Detect which cell encompasses the target text, then output its [X, Y] center coordinate. 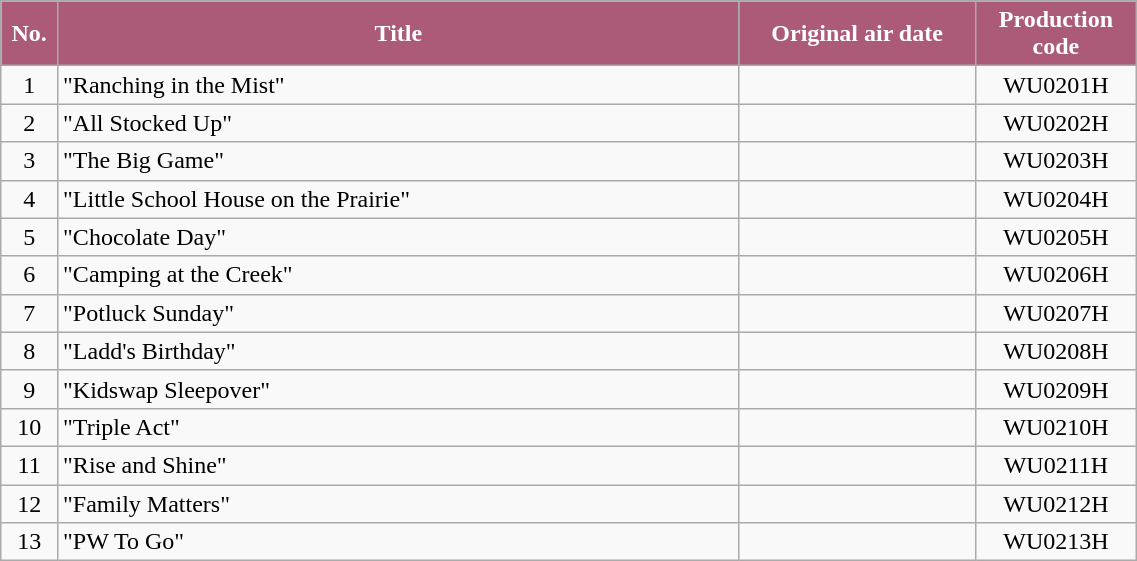
"Triple Act" [399, 427]
10 [30, 427]
6 [30, 275]
WU0204H [1056, 199]
9 [30, 389]
4 [30, 199]
WU0211H [1056, 465]
3 [30, 161]
Original air date [857, 34]
"Camping at the Creek" [399, 275]
WU0207H [1056, 313]
WU0210H [1056, 427]
2 [30, 123]
8 [30, 351]
1 [30, 85]
WU0201H [1056, 85]
7 [30, 313]
"Little School House on the Prairie" [399, 199]
"Ranching in the Mist" [399, 85]
Productioncode [1056, 34]
Title [399, 34]
"Chocolate Day" [399, 237]
"PW To Go" [399, 542]
"The Big Game" [399, 161]
WU0209H [1056, 389]
"Family Matters" [399, 503]
13 [30, 542]
"Rise and Shine" [399, 465]
12 [30, 503]
11 [30, 465]
WU0212H [1056, 503]
"Ladd's Birthday" [399, 351]
No. [30, 34]
WU0202H [1056, 123]
"Potluck Sunday" [399, 313]
5 [30, 237]
"All Stocked Up" [399, 123]
WU0206H [1056, 275]
WU0208H [1056, 351]
"Kidswap Sleepover" [399, 389]
WU0203H [1056, 161]
WU0205H [1056, 237]
WU0213H [1056, 542]
